Return the [x, y] coordinate for the center point of the cell that contains the specified text.  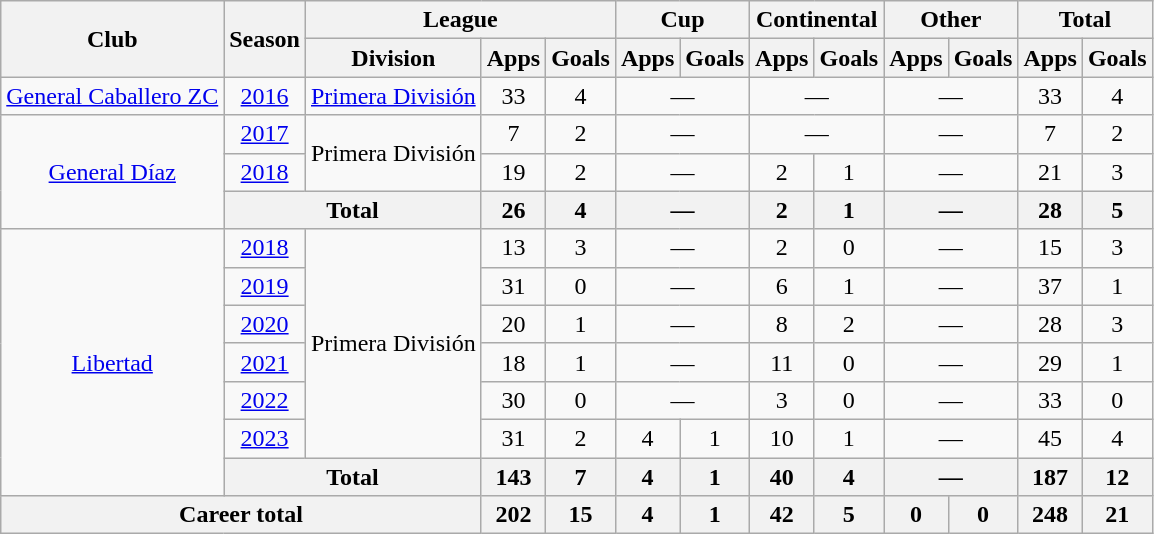
2021 [265, 362]
Club [112, 39]
Libertad [112, 362]
6 [782, 286]
8 [782, 324]
Season [265, 39]
2016 [265, 96]
45 [1050, 438]
2023 [265, 438]
Continental [817, 20]
42 [782, 515]
202 [513, 515]
11 [782, 362]
General Díaz [112, 172]
40 [782, 477]
26 [513, 210]
2022 [265, 400]
2019 [265, 286]
10 [782, 438]
Career total [241, 515]
19 [513, 172]
37 [1050, 286]
20 [513, 324]
2020 [265, 324]
29 [1050, 362]
Other [951, 20]
248 [1050, 515]
Division [393, 58]
18 [513, 362]
League [460, 20]
12 [1117, 477]
Cup [682, 20]
30 [513, 400]
187 [1050, 477]
General Caballero ZC [112, 96]
2017 [265, 134]
13 [513, 248]
143 [513, 477]
